Find where the given text appears and provide that cell's center as [X, Y] coordinate. 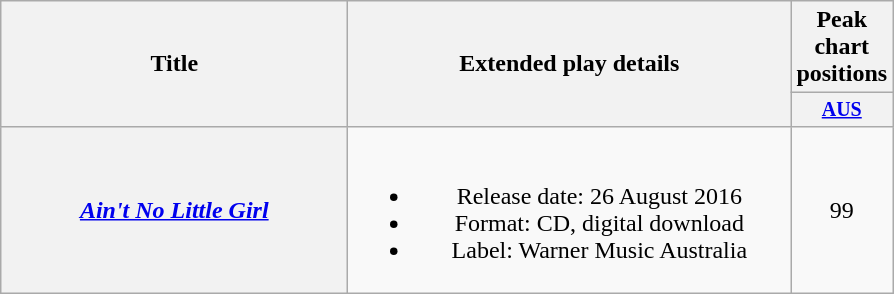
AUS [842, 110]
Extended play details [570, 64]
Release date: 26 August 2016Format: CD, digital downloadLabel: Warner Music Australia [570, 210]
99 [842, 210]
Title [174, 64]
Ain't No Little Girl [174, 210]
Peak chart positions [842, 47]
